Return the (X, Y) coordinate for the center point of the cell that contains the specified text.  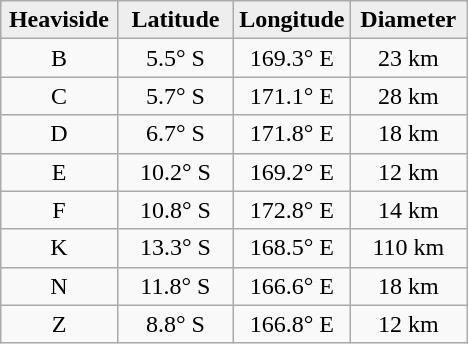
172.8° E (292, 210)
168.5° E (292, 248)
166.8° E (292, 324)
14 km (408, 210)
6.7° S (175, 134)
110 km (408, 248)
F (59, 210)
11.8° S (175, 286)
166.6° E (292, 286)
Longitude (292, 20)
169.3° E (292, 58)
5.7° S (175, 96)
K (59, 248)
B (59, 58)
5.5° S (175, 58)
E (59, 172)
D (59, 134)
10.8° S (175, 210)
N (59, 286)
23 km (408, 58)
169.2° E (292, 172)
Z (59, 324)
171.8° E (292, 134)
C (59, 96)
171.1° E (292, 96)
8.8° S (175, 324)
28 km (408, 96)
Diameter (408, 20)
10.2° S (175, 172)
Latitude (175, 20)
Heaviside (59, 20)
13.3° S (175, 248)
